Determine the (X, Y) coordinate at the center of the cell enclosing the given text.  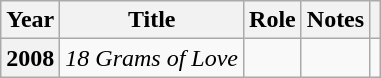
2008 (30, 58)
Title (152, 20)
Year (30, 20)
Role (273, 20)
Notes (335, 20)
18 Grams of Love (152, 58)
